Pinpoint the cell where the given text exists, returning its [x, y] midpoint coordinate. 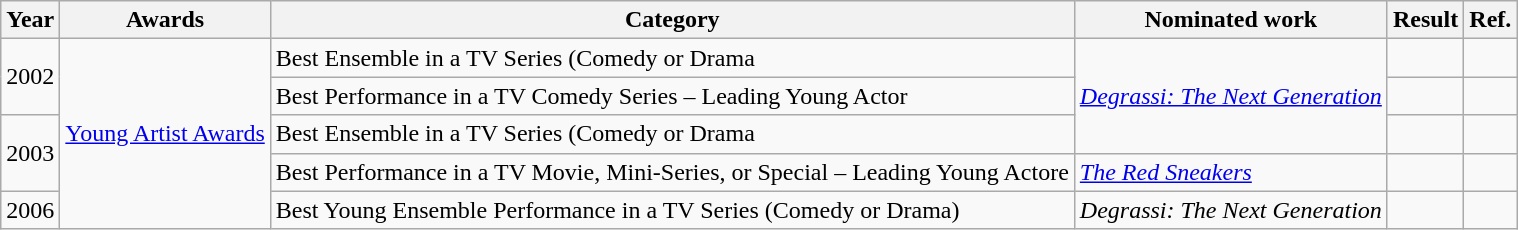
The Red Sneakers [1230, 172]
Nominated work [1230, 20]
2003 [30, 153]
2006 [30, 210]
Category [672, 20]
Year [30, 20]
Best Young Ensemble Performance in a TV Series (Comedy or Drama) [672, 210]
Ref. [1490, 20]
Best Performance in a TV Comedy Series – Leading Young Actor [672, 96]
Young Artist Awards [165, 134]
2002 [30, 77]
Awards [165, 20]
Best Performance in a TV Movie, Mini-Series, or Special – Leading Young Actore [672, 172]
Result [1425, 20]
